Locate the cell with the specified text and output its (X, Y) center coordinate. 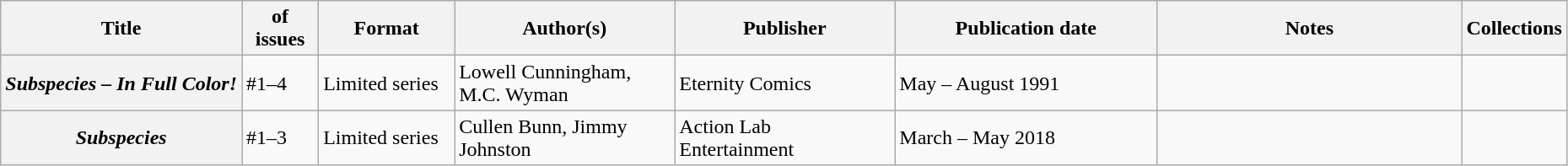
Publication date (1026, 29)
Author(s) (565, 29)
Format (386, 29)
Collections (1514, 29)
Eternity Comics (784, 83)
March – May 2018 (1026, 138)
Subspecies – In Full Color! (121, 83)
Action Lab Entertainment (784, 138)
#1–4 (280, 83)
Notes (1309, 29)
Publisher (784, 29)
Lowell Cunningham, M.C. Wyman (565, 83)
#1–3 (280, 138)
Cullen Bunn, Jimmy Johnston (565, 138)
Subspecies (121, 138)
May – August 1991 (1026, 83)
of issues (280, 29)
Title (121, 29)
